Search for the cell housing the specified text and yield its (X, Y) center coordinate. 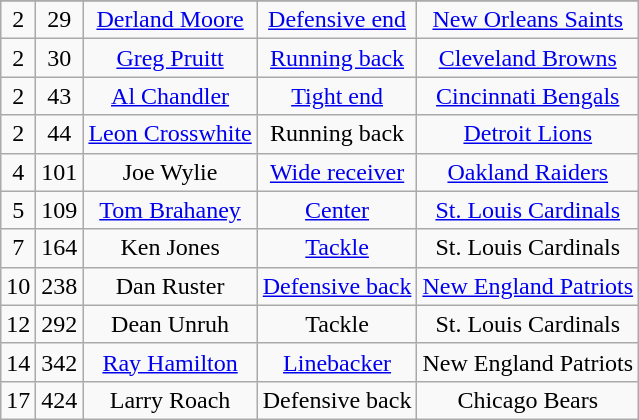
342 (60, 362)
Chicago Bears (528, 400)
4 (18, 172)
Dean Unruh (170, 324)
Cleveland Browns (528, 58)
Detroit Lions (528, 134)
Center (337, 210)
Ray Hamilton (170, 362)
New Orleans Saints (528, 20)
Linebacker (337, 362)
Al Chandler (170, 96)
30 (60, 58)
43 (60, 96)
5 (18, 210)
Joe Wylie (170, 172)
Tight end (337, 96)
Larry Roach (170, 400)
29 (60, 20)
Derland Moore (170, 20)
44 (60, 134)
Oakland Raiders (528, 172)
Greg Pruitt (170, 58)
7 (18, 248)
Tom Brahaney (170, 210)
Ken Jones (170, 248)
10 (18, 286)
164 (60, 248)
Leon Crosswhite (170, 134)
14 (18, 362)
12 (18, 324)
109 (60, 210)
238 (60, 286)
17 (18, 400)
292 (60, 324)
424 (60, 400)
Cincinnati Bengals (528, 96)
Wide receiver (337, 172)
101 (60, 172)
Dan Ruster (170, 286)
Defensive end (337, 20)
